Provide the (x, y) coordinate of the cell's center where the given text is located.  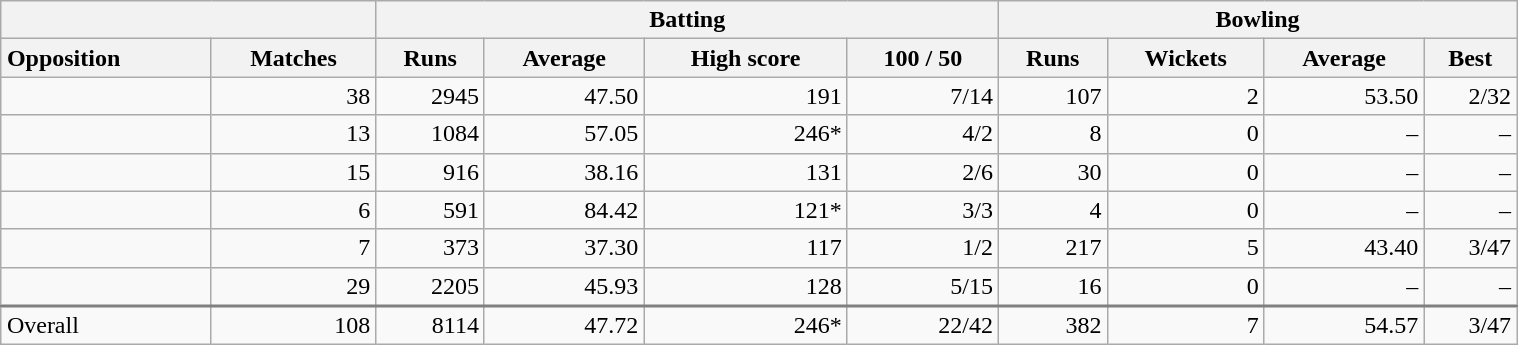
16 (1052, 286)
Batting (688, 20)
53.50 (1344, 96)
191 (746, 96)
8114 (430, 326)
128 (746, 286)
2/6 (922, 172)
30 (1052, 172)
43.40 (1344, 248)
5 (1186, 248)
47.72 (564, 326)
4 (1052, 210)
6 (294, 210)
45.93 (564, 286)
Bowling (1257, 20)
Opposition (106, 58)
57.05 (564, 134)
22/42 (922, 326)
108 (294, 326)
Best (1470, 58)
5/15 (922, 286)
1/2 (922, 248)
84.42 (564, 210)
54.57 (1344, 326)
38.16 (564, 172)
2/32 (1470, 96)
37.30 (564, 248)
13 (294, 134)
121* (746, 210)
1084 (430, 134)
38 (294, 96)
29 (294, 286)
Overall (106, 326)
Matches (294, 58)
107 (1052, 96)
4/2 (922, 134)
2205 (430, 286)
373 (430, 248)
916 (430, 172)
591 (430, 210)
8 (1052, 134)
382 (1052, 326)
131 (746, 172)
217 (1052, 248)
Wickets (1186, 58)
117 (746, 248)
2 (1186, 96)
47.50 (564, 96)
2945 (430, 96)
High score (746, 58)
100 / 50 (922, 58)
7/14 (922, 96)
3/3 (922, 210)
15 (294, 172)
